Capture the cell that displays the provided text and extract its [x, y] central coordinate. 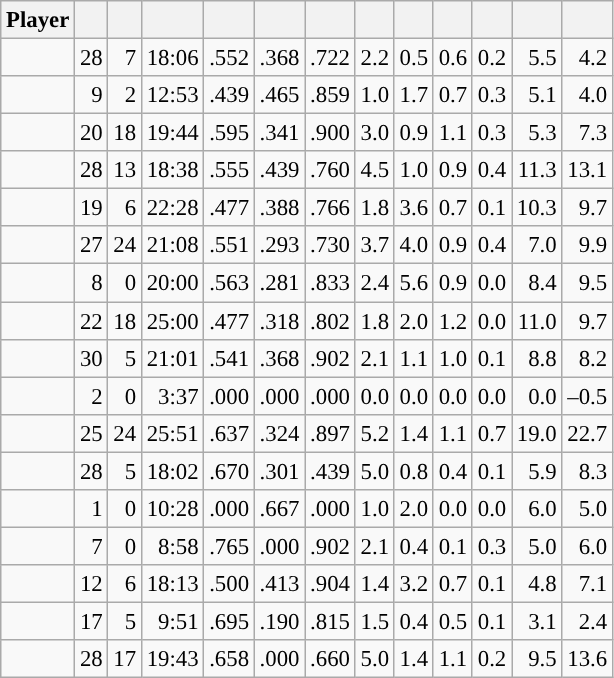
–0.5 [587, 396]
.190 [279, 621]
19 [92, 208]
.802 [330, 321]
9.9 [587, 245]
.541 [229, 358]
9:51 [172, 621]
25:00 [172, 321]
7.1 [587, 584]
.388 [279, 208]
.730 [330, 245]
3.1 [537, 621]
.815 [330, 621]
30 [92, 358]
0.6 [452, 58]
18:38 [172, 170]
.695 [229, 621]
.660 [330, 659]
1 [92, 509]
5.6 [414, 283]
5.9 [537, 471]
19:44 [172, 133]
.318 [279, 321]
.563 [229, 283]
3.7 [374, 245]
3.0 [374, 133]
20 [92, 133]
19:43 [172, 659]
13.6 [587, 659]
25:51 [172, 433]
.722 [330, 58]
.667 [279, 509]
8 [92, 283]
.281 [279, 283]
.595 [229, 133]
8.2 [587, 358]
7.3 [587, 133]
.658 [229, 659]
.551 [229, 245]
Player [38, 20]
4.2 [587, 58]
18:13 [172, 584]
18:06 [172, 58]
.555 [229, 170]
8.4 [537, 283]
3.6 [414, 208]
2.2 [374, 58]
13 [124, 170]
5.2 [374, 433]
3.2 [414, 584]
25 [92, 433]
4.8 [537, 584]
12:53 [172, 95]
.760 [330, 170]
10.3 [537, 208]
22 [92, 321]
22:28 [172, 208]
5.3 [537, 133]
21:08 [172, 245]
.900 [330, 133]
22.7 [587, 433]
.324 [279, 433]
.552 [229, 58]
.833 [330, 283]
10:28 [172, 509]
.637 [229, 433]
.897 [330, 433]
1.2 [452, 321]
8:58 [172, 546]
.465 [279, 95]
20:00 [172, 283]
5.1 [537, 95]
.766 [330, 208]
.293 [279, 245]
.904 [330, 584]
0.8 [414, 471]
3:37 [172, 396]
8.3 [587, 471]
11.3 [537, 170]
13.1 [587, 170]
19.0 [537, 433]
8.8 [537, 358]
12 [92, 584]
.500 [229, 584]
1.7 [414, 95]
4.5 [374, 170]
9 [92, 95]
.765 [229, 546]
.301 [279, 471]
.413 [279, 584]
5.5 [537, 58]
.341 [279, 133]
11.0 [537, 321]
27 [92, 245]
18:02 [172, 471]
21:01 [172, 358]
7.0 [537, 245]
1.5 [374, 621]
.859 [330, 95]
.670 [229, 471]
